For the text-containing cell, return its midpoint in [x, y] coordinate format. 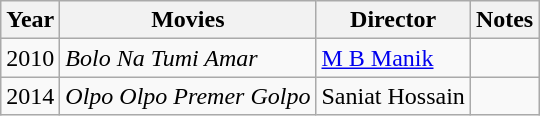
2014 [30, 96]
Bolo Na Tumi Amar [188, 58]
Director [393, 20]
Saniat Hossain [393, 96]
Notes [504, 20]
Olpo Olpo Premer Golpo [188, 96]
Movies [188, 20]
2010 [30, 58]
Year [30, 20]
M B Manik [393, 58]
